Find where the given text appears and provide that cell's center as (x, y) coordinate. 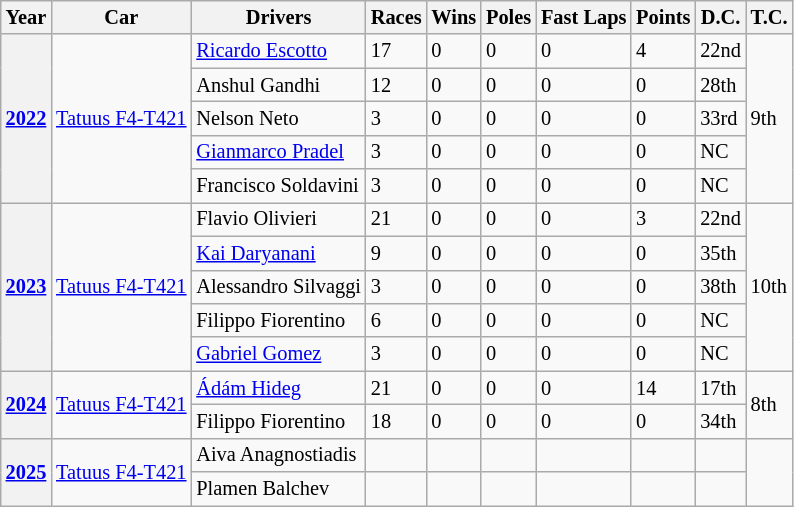
Gianmarco Pradel (278, 152)
8th (770, 404)
Flavio Olivieri (278, 219)
Year (26, 17)
Kai Daryanani (278, 253)
2022 (26, 118)
2023 (26, 286)
34th (720, 421)
9 (396, 253)
35th (720, 253)
9th (770, 118)
Fast Laps (584, 17)
2024 (26, 404)
Drivers (278, 17)
Races (396, 17)
Points (663, 17)
17 (396, 51)
Nelson Neto (278, 118)
Wins (454, 17)
38th (720, 287)
Francisco Soldavini (278, 186)
18 (396, 421)
Ádám Hideg (278, 388)
D.C. (720, 17)
14 (663, 388)
10th (770, 286)
Anshul Gandhi (278, 85)
17th (720, 388)
2025 (26, 472)
Alessandro Silvaggi (278, 287)
4 (663, 51)
6 (396, 320)
Aiva Anagnostiadis (278, 455)
12 (396, 85)
Poles (508, 17)
T.C. (770, 17)
Car (121, 17)
Ricardo Escotto (278, 51)
33rd (720, 118)
28th (720, 85)
Gabriel Gomez (278, 354)
Plamen Balchev (278, 489)
